Pinpoint the cell where the given text exists, returning its (x, y) midpoint coordinate. 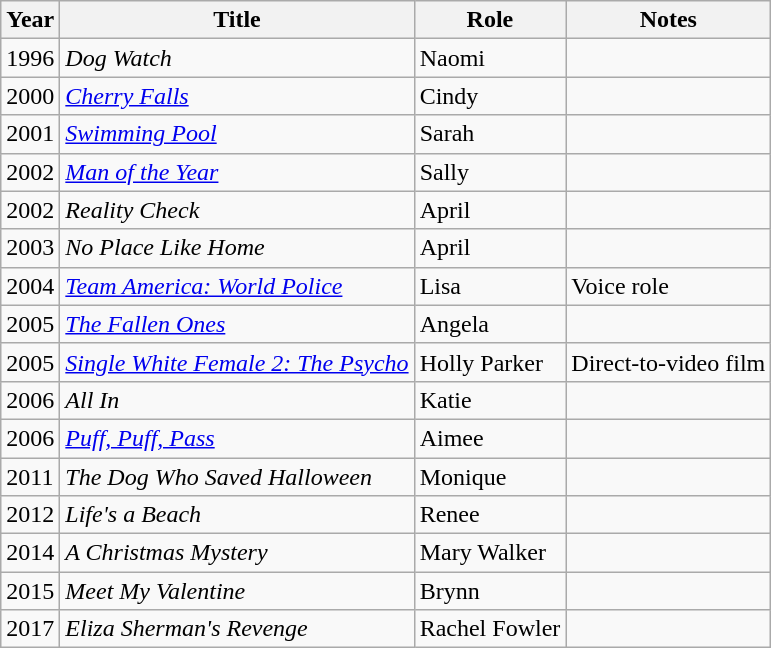
All In (237, 400)
2004 (30, 286)
Man of the Year (237, 172)
2015 (30, 591)
No Place Like Home (237, 248)
2001 (30, 134)
Brynn (490, 591)
2017 (30, 629)
Monique (490, 477)
Lisa (490, 286)
Rachel Fowler (490, 629)
Eliza Sherman's Revenge (237, 629)
Meet My Valentine (237, 591)
Holly Parker (490, 362)
2014 (30, 553)
Mary Walker (490, 553)
Voice role (668, 286)
1996 (30, 58)
Cindy (490, 96)
Reality Check (237, 210)
Swimming Pool (237, 134)
Sally (490, 172)
Cherry Falls (237, 96)
2011 (30, 477)
Sarah (490, 134)
Puff, Puff, Pass (237, 438)
Title (237, 20)
Dog Watch (237, 58)
Single White Female 2: The Psycho (237, 362)
The Fallen Ones (237, 324)
Renee (490, 515)
Team America: World Police (237, 286)
Year (30, 20)
The Dog Who Saved Halloween (237, 477)
Naomi (490, 58)
Life's a Beach (237, 515)
Notes (668, 20)
Role (490, 20)
2003 (30, 248)
Katie (490, 400)
Direct-to-video film (668, 362)
Angela (490, 324)
Aimee (490, 438)
2012 (30, 515)
2000 (30, 96)
A Christmas Mystery (237, 553)
